Search for the cell housing the specified text and yield its [x, y] center coordinate. 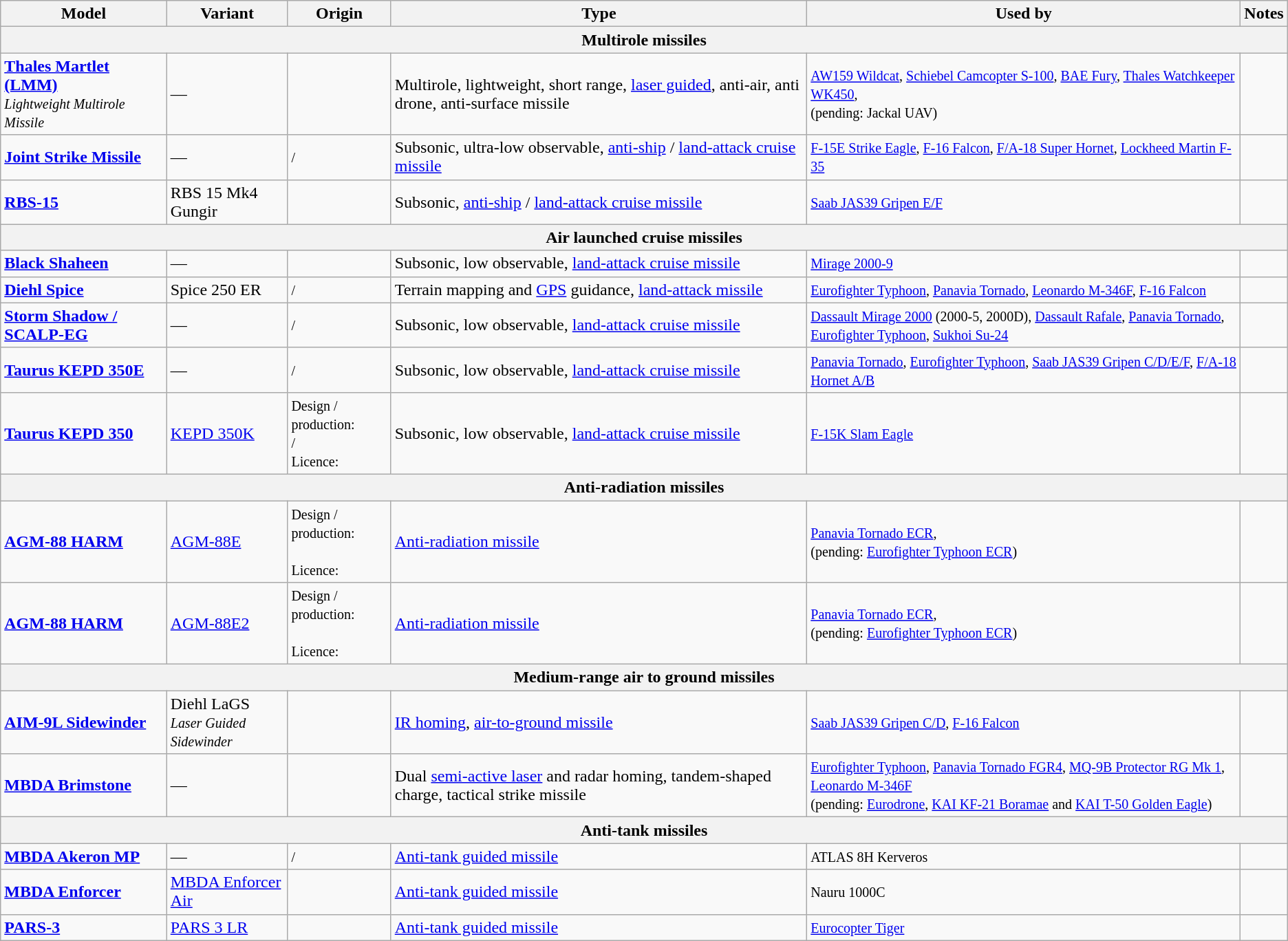
Eurofighter Typhoon, Panavia Tornado, Leonardo M-346F, F-16 Falcon [1024, 290]
Taurus KEPD 350E [84, 370]
Anti-tank missiles [644, 830]
IR homing, air-to-ground missile [599, 722]
Joint Strike Missile [84, 157]
RBS 15 Mk4 Gungir [227, 202]
Taurus KEPD 350 [84, 433]
Type [599, 14]
Panavia Tornado, Eurofighter Typhoon, Saab JAS39 Gripen C/D/E/F, F/A-18 Hornet A/B [1024, 370]
Model [84, 14]
Subsonic, anti-ship / land-attack cruise missile [599, 202]
Multirole, lightweight, short range, laser guided, anti-air, anti drone, anti-surface missile [599, 94]
PARS 3 LR [227, 927]
Dual semi-active laser and radar homing, tandem-shaped charge, tactical strike missile [599, 786]
MBDA Enforcer [84, 891]
Multirole missiles [644, 40]
AW159 Wildcat, Schiebel Camcopter S-100, BAE Fury, Thales Watchkeeper WK450, (pending: Jackal UAV) [1024, 94]
Eurocopter Tiger [1024, 927]
Medium-range air to ground missiles [644, 678]
PARS-3 [84, 927]
Variant [227, 14]
Nauru 1000C [1024, 891]
AGM-88E [227, 542]
MBDA Akeron MP [84, 856]
Anti-radiation missiles [644, 487]
Eurofighter Typhoon, Panavia Tornado FGR4, MQ-9B Protector RG Mk 1, Leonardo M-346F(pending: Eurodrone, KAI KF-21 Boramae and KAI T-50 Golden Eagle) [1024, 786]
Used by [1024, 14]
Spice 250 ER [227, 290]
F-15E Strike Eagle, F-16 Falcon, F/A-18 Super Hornet, Lockheed Martin F-35 [1024, 157]
Origin [339, 14]
Storm Shadow / SCALP-EG [84, 325]
Thales Martlet (LMM)Lightweight Multirole Missile [84, 94]
Diehl Spice [84, 290]
AIM-9L Sidewinder [84, 722]
MBDA Brimstone [84, 786]
MBDA Enforcer Air [227, 891]
Design / production: / Licence: [339, 433]
Saab JAS39 Gripen E/F [1024, 202]
Mirage 2000-9 [1024, 263]
Dassault Mirage 2000 (2000-5, 2000D), Dassault Rafale, Panavia Tornado, Eurofighter Typhoon, Sukhoi Su-24 [1024, 325]
Black Shaheen [84, 263]
ATLAS 8H Kerveros [1024, 856]
Terrain mapping and GPS guidance, land-attack missile [599, 290]
Notes [1264, 14]
Saab JAS39 Gripen C/D, F-16 Falcon [1024, 722]
Air launched cruise missiles [644, 237]
AGM-88E2 [227, 623]
Diehl LaGSLaser Guided Sidewinder [227, 722]
Subsonic, ultra-low observable, anti-ship / land-attack cruise missile [599, 157]
F-15K Slam Eagle [1024, 433]
KEPD 350K [227, 433]
RBS-15 [84, 202]
